Find where the given text appears and provide that cell's center as (X, Y) coordinate. 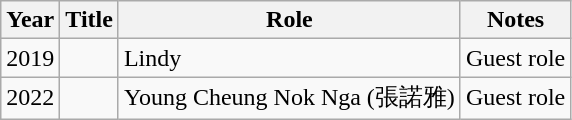
2019 (30, 58)
Notes (515, 20)
2022 (30, 98)
Year (30, 20)
Role (289, 20)
Title (90, 20)
Lindy (289, 58)
Young Cheung Nok Nga (張諾雅) (289, 98)
